Return [x, y] of the center of cell containing provided text 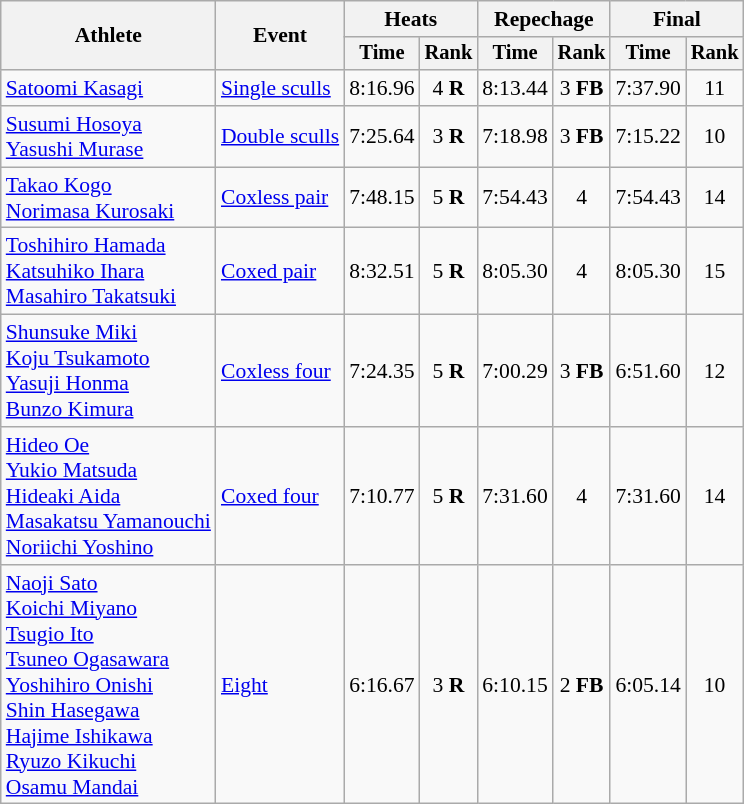
Single sculls [280, 88]
7:10.77 [382, 496]
Athlete [108, 36]
Coxed four [280, 496]
Satoomi Kasagi [108, 88]
Coxless pair [280, 198]
Final [676, 19]
Susumi HosoyaYasushi Murase [108, 136]
3 R [449, 136]
Takao KogoNorimasa Kurosaki [108, 198]
12 [715, 371]
Shunsuke MikiKoju TsukamotoYasuji HonmaBunzo Kimura [108, 371]
8:16.96 [382, 88]
8:13.44 [514, 88]
11 [715, 88]
7:48.15 [382, 198]
Coxless four [280, 371]
8:32.51 [382, 272]
Heats [410, 19]
Repechage [544, 19]
Event [280, 36]
7:18.98 [514, 136]
10 [715, 136]
Hideo OeYukio MatsudaHideaki AidaMasakatsu YamanouchiNoriichi Yoshino [108, 496]
4 R [449, 88]
7:25.64 [382, 136]
6:51.60 [648, 371]
Toshihiro HamadaKatsuhiko IharaMasahiro Takatsuki [108, 272]
7:24.35 [382, 371]
7:15.22 [648, 136]
Double sculls [280, 136]
15 [715, 272]
7:00.29 [514, 371]
Coxed pair [280, 272]
7:37.90 [648, 88]
